Output the (x, y) coordinate of the center of the cell containing the given text.  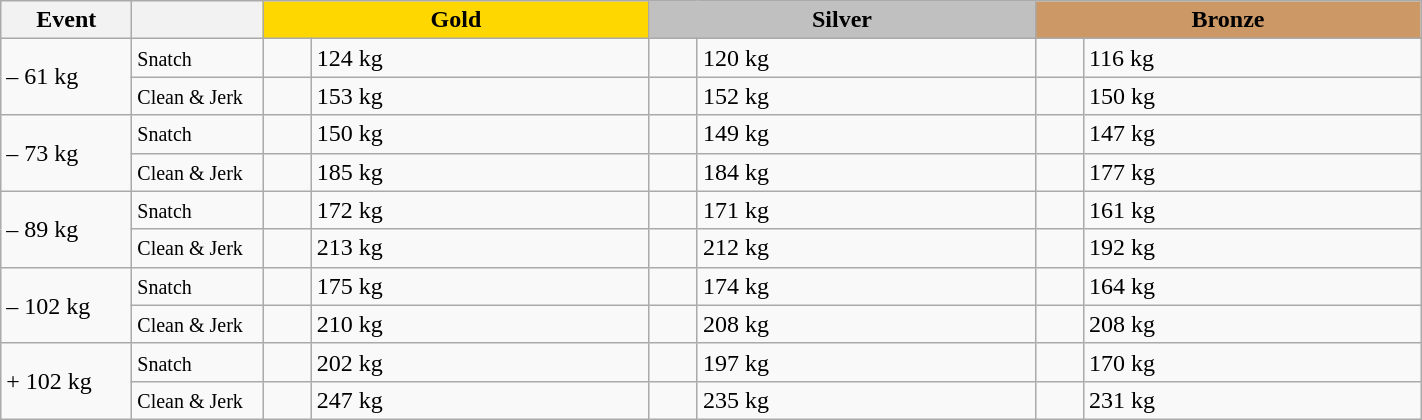
Bronze (1228, 20)
185 kg (480, 172)
213 kg (480, 248)
171 kg (866, 210)
202 kg (480, 362)
– 102 kg (66, 305)
Silver (842, 20)
152 kg (866, 96)
Event (66, 20)
174 kg (866, 286)
124 kg (480, 58)
170 kg (1252, 362)
Gold (456, 20)
164 kg (1252, 286)
210 kg (480, 324)
– 61 kg (66, 77)
149 kg (866, 134)
161 kg (1252, 210)
172 kg (480, 210)
147 kg (1252, 134)
231 kg (1252, 400)
– 89 kg (66, 229)
212 kg (866, 248)
177 kg (1252, 172)
120 kg (866, 58)
197 kg (866, 362)
175 kg (480, 286)
116 kg (1252, 58)
192 kg (1252, 248)
153 kg (480, 96)
– 73 kg (66, 153)
+ 102 kg (66, 381)
184 kg (866, 172)
247 kg (480, 400)
235 kg (866, 400)
